Locate the cell with the specified text and output its [x, y] center coordinate. 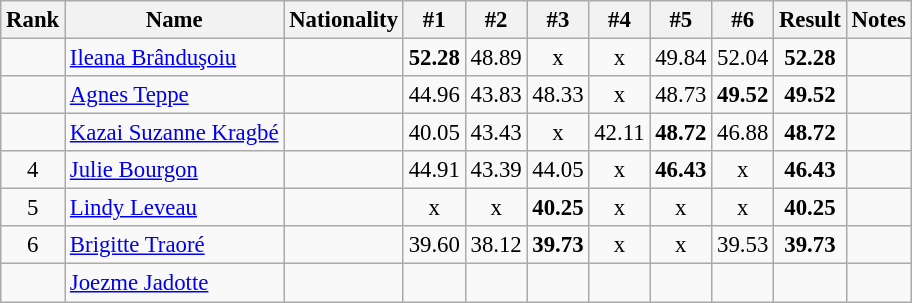
43.39 [496, 170]
42.11 [620, 133]
46.88 [743, 133]
Agnes Teppe [174, 95]
6 [33, 245]
39.53 [743, 245]
Result [810, 20]
Kazai Suzanne Kragbé [174, 133]
#3 [558, 20]
Joezme Jadotte [174, 283]
#1 [434, 20]
52.04 [743, 58]
Name [174, 20]
48.89 [496, 58]
4 [33, 170]
#5 [681, 20]
40.05 [434, 133]
43.43 [496, 133]
#2 [496, 20]
Lindy Leveau [174, 208]
43.83 [496, 95]
44.91 [434, 170]
5 [33, 208]
48.33 [558, 95]
Ileana Brânduşoiu [174, 58]
Nationality [344, 20]
Brigitte Traoré [174, 245]
Julie Bourgon [174, 170]
#4 [620, 20]
48.73 [681, 95]
Notes [878, 20]
#6 [743, 20]
38.12 [496, 245]
Rank [33, 20]
49.84 [681, 58]
44.05 [558, 170]
39.60 [434, 245]
44.96 [434, 95]
